From the cell containing the given text, extract its center point as (x, y) coordinate. 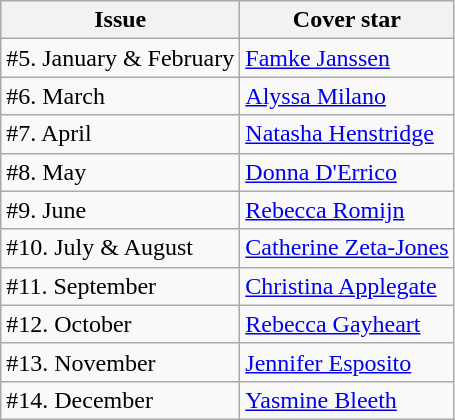
#5. January & February (120, 58)
#10. July & August (120, 248)
#12. October (120, 324)
Rebecca Gayheart (347, 324)
#8. May (120, 172)
Alyssa Milano (347, 96)
#6. March (120, 96)
#9. June (120, 210)
Christina Applegate (347, 286)
#7. April (120, 134)
Cover star (347, 20)
Famke Janssen (347, 58)
Donna D'Errico (347, 172)
Natasha Henstridge (347, 134)
Rebecca Romijn (347, 210)
#11. September (120, 286)
Catherine Zeta-Jones (347, 248)
Issue (120, 20)
Yasmine Bleeth (347, 400)
#13. November (120, 362)
#14. December (120, 400)
Jennifer Esposito (347, 362)
